Return the [X, Y] coordinate for the center point of the cell that contains the specified text.  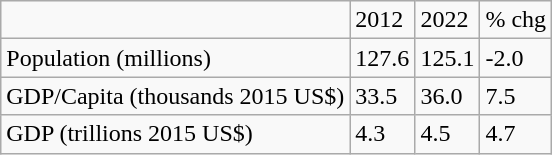
2012 [382, 20]
127.6 [382, 58]
GDP/Capita (thousands 2015 US$) [176, 96]
4.5 [448, 134]
% chg [516, 20]
33.5 [382, 96]
36.0 [448, 96]
2022 [448, 20]
4.3 [382, 134]
4.7 [516, 134]
7.5 [516, 96]
GDP (trillions 2015 US$) [176, 134]
-2.0 [516, 58]
125.1 [448, 58]
Population (millions) [176, 58]
